Determine the [X, Y] coordinate at the center of the cell enclosing the given text.  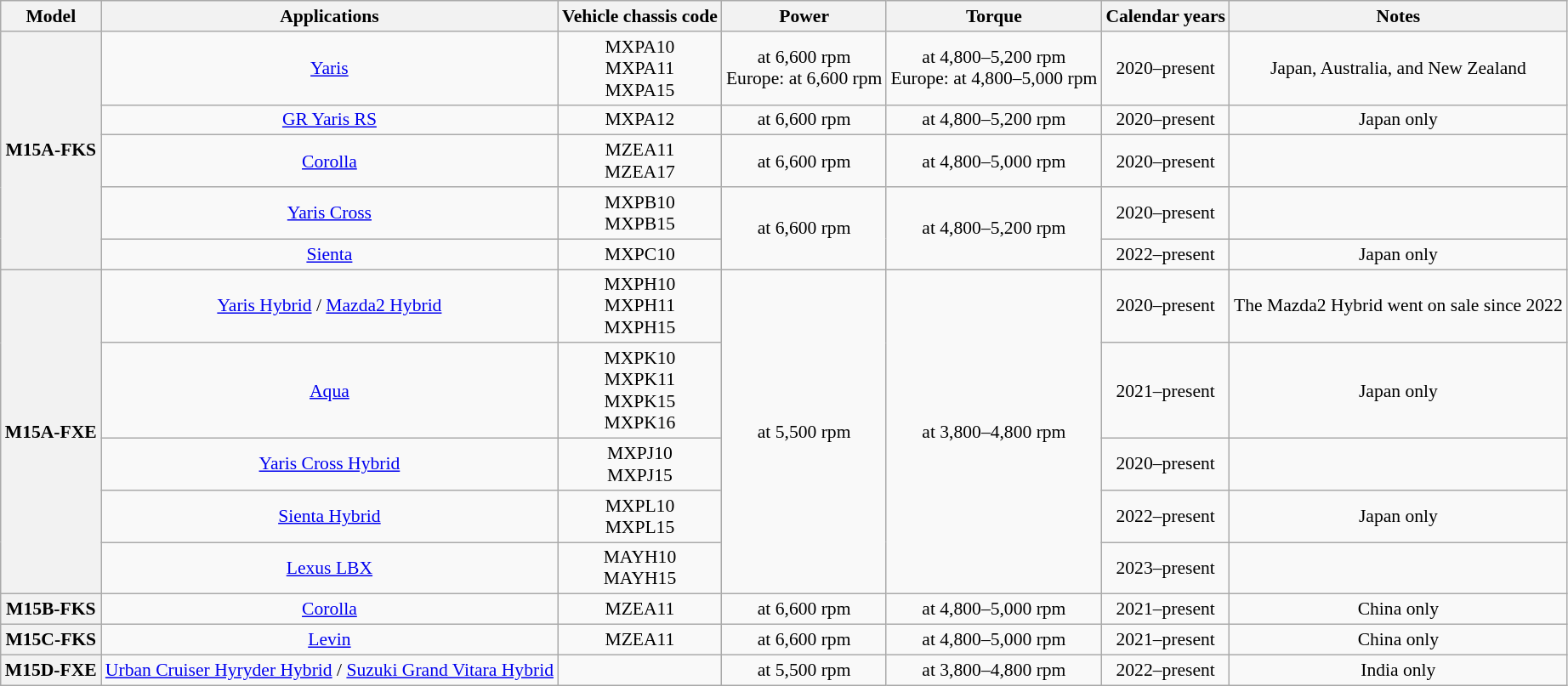
Aqua [330, 391]
Lexus LBX [330, 568]
MAYH10MAYH15 [639, 568]
M15B-FKS [51, 609]
Sienta [330, 254]
Power [804, 16]
MXPB10MXPB15 [639, 213]
Vehicle chassis code [639, 16]
at 4,800–5,200 rpmEurope: at 4,800–5,000 rpm [993, 68]
Sienta Hybrid [330, 517]
MXPH10MXPH11MXPH15 [639, 306]
Urban Cruiser Hyryder Hybrid / Suzuki Grand Vitara Hybrid [330, 670]
MXPA12 [639, 120]
Applications [330, 16]
2023–present [1165, 568]
Notes [1398, 16]
Levin [330, 640]
The Mazda2 Hybrid went on sale since 2022 [1398, 306]
MXPJ10MXPJ15 [639, 464]
MZEA11MZEA17 [639, 162]
Model [51, 16]
MXPK10MXPK11MXPK15MXPK16 [639, 391]
M15A-FKS [51, 150]
at 6,600 rpmEurope: at 6,600 rpm [804, 68]
MXPC10 [639, 254]
Japan, Australia, and New Zealand [1398, 68]
MXPA10MXPA11MXPA15 [639, 68]
MXPL10MXPL15 [639, 517]
Yaris Cross [330, 213]
Torque [993, 16]
M15A-FXE [51, 432]
Yaris [330, 68]
Yaris Hybrid / Mazda2 Hybrid [330, 306]
Calendar years [1165, 16]
M15C-FKS [51, 640]
Yaris Cross Hybrid [330, 464]
India only [1398, 670]
M15D-FXE [51, 670]
GR Yaris RS [330, 120]
